Search for the cell housing the specified text and yield its [X, Y] center coordinate. 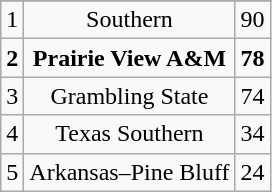
1 [12, 20]
2 [12, 58]
Prairie View A&M [130, 58]
Arkansas–Pine Bluff [130, 172]
3 [12, 96]
90 [252, 20]
Texas Southern [130, 134]
24 [252, 172]
4 [12, 134]
Grambling State [130, 96]
74 [252, 96]
5 [12, 172]
Southern [130, 20]
78 [252, 58]
34 [252, 134]
